From the cell containing the given text, extract its center point as (X, Y) coordinate. 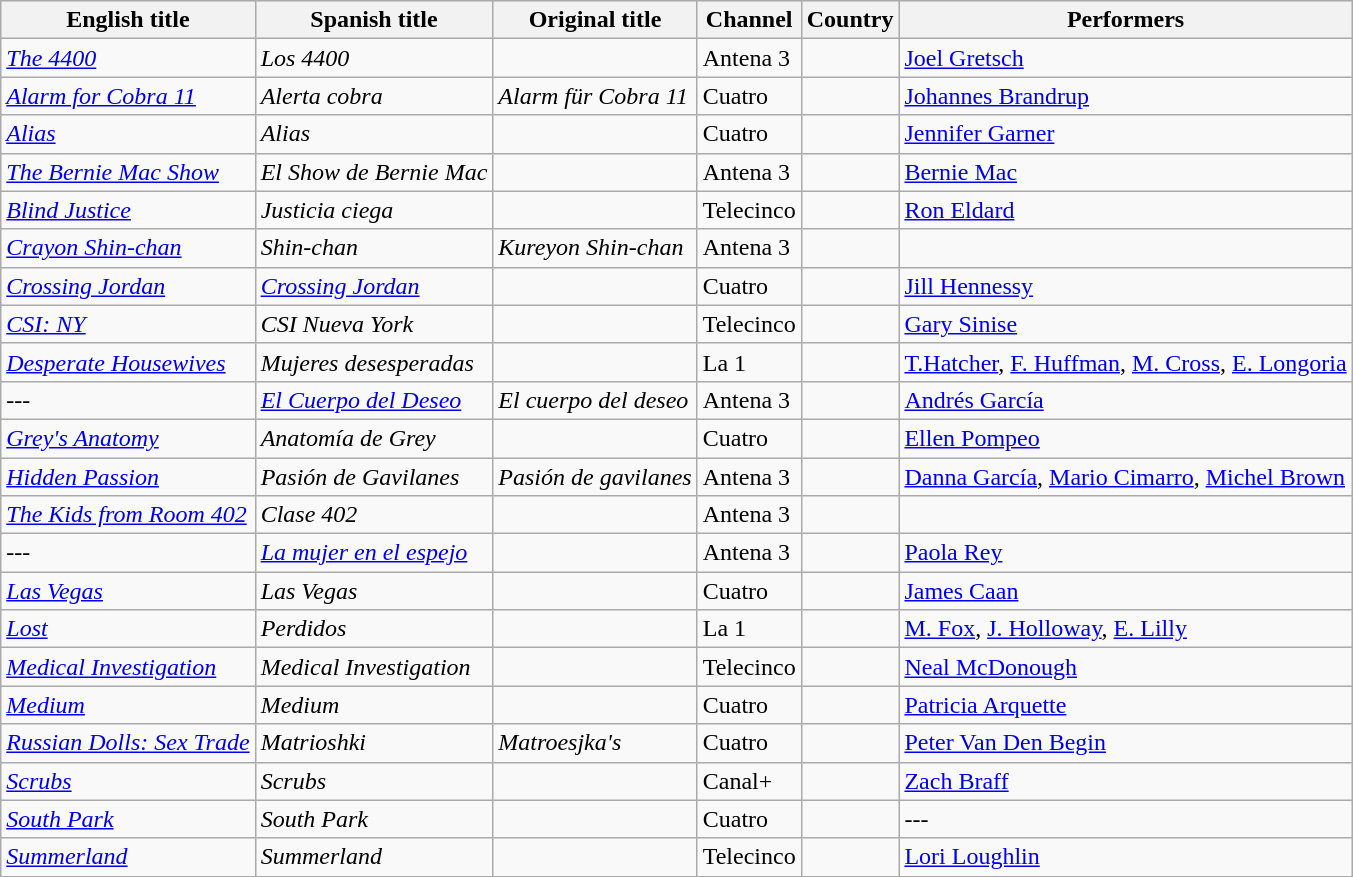
The Kids from Room 402 (128, 515)
Blind Justice (128, 210)
Hidden Passion (128, 477)
Channel (749, 20)
Shin-chan (374, 248)
Jennifer Garner (1126, 134)
Original title (595, 20)
Russian Dolls: Sex Trade (128, 743)
El cuerpo del deseo (595, 400)
Jill Hennessy (1126, 286)
Alarm für Cobra 11 (595, 96)
Danna García, Mario Cimarro, Michel Brown (1126, 477)
CSI Nueva York (374, 324)
The 4400 (128, 58)
Lost (128, 629)
El Cuerpo del Deseo (374, 400)
Desperate Housewives (128, 362)
Perdidos (374, 629)
Clase 402 (374, 515)
El Show de Bernie Mac (374, 172)
CSI: NY (128, 324)
English title (128, 20)
The Bernie Mac Show (128, 172)
Andrés García (1126, 400)
Los 4400 (374, 58)
Peter Van Den Begin (1126, 743)
James Caan (1126, 591)
Anatomía de Grey (374, 438)
Zach Braff (1126, 781)
Alerta cobra (374, 96)
Ellen Pompeo (1126, 438)
Performers (1126, 20)
Lori Loughlin (1126, 857)
Mujeres desesperadas (374, 362)
La mujer en el espejo (374, 553)
Johannes Brandrup (1126, 96)
Joel Gretsch (1126, 58)
M. Fox, J. Holloway, E. Lilly (1126, 629)
Patricia Arquette (1126, 705)
T.Hatcher, F. Huffman, M. Cross, E. Longoria (1126, 362)
Gary Sinise (1126, 324)
Kureyon Shin-chan (595, 248)
Canal+ (749, 781)
Matroesjka's (595, 743)
Ron Eldard (1126, 210)
Neal McDonough (1126, 667)
Bernie Mac (1126, 172)
Alarm for Cobra 11 (128, 96)
Spanish title (374, 20)
Pasión de Gavilanes (374, 477)
Paola Rey (1126, 553)
Matrioshki (374, 743)
Justicia ciega (374, 210)
Pasión de gavilanes (595, 477)
Crayon Shin-chan (128, 248)
Grey's Anatomy (128, 438)
Country (850, 20)
